Search for the cell housing the specified text and yield its [X, Y] center coordinate. 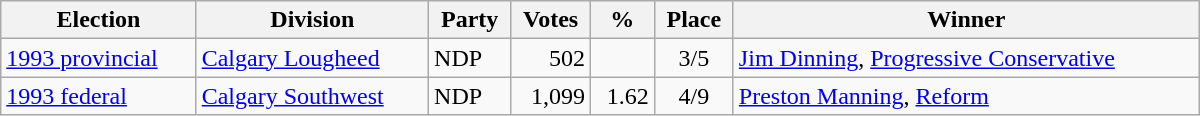
Party [470, 20]
1,099 [551, 96]
Preston Manning, Reform [966, 96]
4/9 [694, 96]
1993 federal [98, 96]
1993 provincial [98, 58]
502 [551, 58]
3/5 [694, 58]
Jim Dinning, Progressive Conservative [966, 58]
Division [312, 20]
Calgary Lougheed [312, 58]
Winner [966, 20]
Calgary Southwest [312, 96]
Votes [551, 20]
Election [98, 20]
1.62 [622, 96]
Place [694, 20]
% [622, 20]
